Locate the cell with the specified text and output its (x, y) center coordinate. 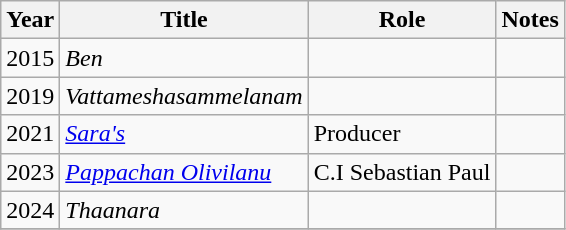
Year (30, 20)
Role (402, 20)
Ben (184, 58)
Vattameshasammelanam (184, 96)
Title (184, 20)
C.I Sebastian Paul (402, 172)
2015 (30, 58)
2021 (30, 134)
Producer (402, 134)
2024 (30, 210)
Thaanara (184, 210)
2019 (30, 96)
Notes (530, 20)
2023 (30, 172)
Sara's (184, 134)
Pappachan Olivilanu (184, 172)
